Output the [x, y] coordinate of the center of the cell containing the given text.  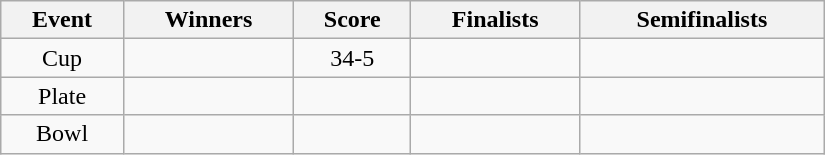
Winners [208, 20]
Semifinalists [702, 20]
Finalists [496, 20]
Cup [62, 58]
Plate [62, 96]
34-5 [352, 58]
Event [62, 20]
Score [352, 20]
Bowl [62, 134]
